Scan for the cell matching the given text and deliver its (x, y) coordinate at center. 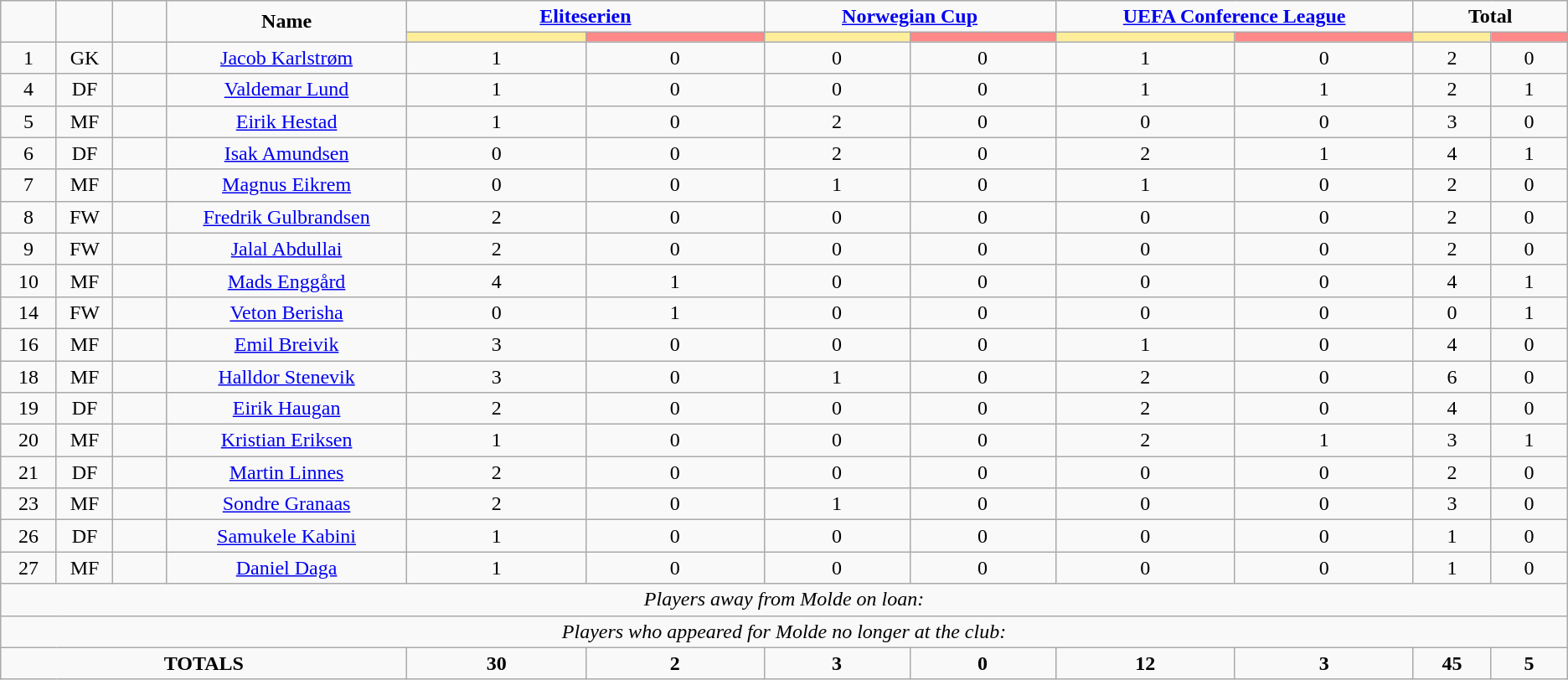
18 (28, 376)
Magnus Eikrem (286, 185)
7 (28, 185)
26 (28, 536)
Daniel Daga (286, 568)
Sondre Granaas (286, 504)
16 (28, 344)
Martin Linnes (286, 472)
Players who appeared for Molde no longer at the club: (784, 631)
45 (1452, 663)
Eliteserien (585, 17)
Kristian Eriksen (286, 440)
20 (28, 440)
8 (28, 217)
30 (497, 663)
Valdemar Lund (286, 90)
Name (286, 22)
27 (28, 568)
14 (28, 312)
Samukele Kabini (286, 536)
Players away from Molde on loan: (784, 600)
Emil Breivik (286, 344)
19 (28, 409)
Total (1490, 17)
12 (1145, 663)
23 (28, 504)
Halldor Stenevik (286, 376)
21 (28, 472)
10 (28, 281)
Jacob Karlstrøm (286, 58)
Jalal Abdullai (286, 249)
TOTALS (204, 663)
Eirik Hestad (286, 121)
Isak Amundsen (286, 153)
Mads Enggård (286, 281)
Veton Berisha (286, 312)
UEFA Conference League (1235, 17)
Norwegian Cup (910, 17)
Fredrik Gulbrandsen (286, 217)
Eirik Haugan (286, 409)
9 (28, 249)
GK (85, 58)
